Pinpoint the cell where the given text exists, returning its [X, Y] midpoint coordinate. 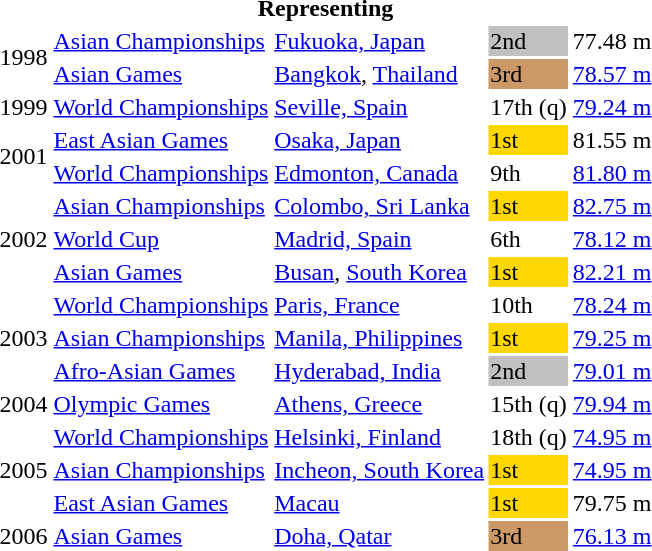
17th (q) [529, 107]
9th [529, 173]
Fukuoka, Japan [380, 41]
Afro-Asian Games [161, 371]
Incheon, South Korea [380, 470]
Edmonton, Canada [380, 173]
Busan, South Korea [380, 272]
10th [529, 305]
18th (q) [529, 437]
Osaka, Japan [380, 140]
6th [529, 239]
Macau [380, 503]
Manila, Philippines [380, 338]
Colombo, Sri Lanka [380, 206]
Seville, Spain [380, 107]
Olympic Games [161, 404]
Athens, Greece [380, 404]
Helsinki, Finland [380, 437]
Hyderabad, India [380, 371]
Doha, Qatar [380, 536]
15th (q) [529, 404]
Paris, France [380, 305]
World Cup [161, 239]
Bangkok, Thailand [380, 74]
Madrid, Spain [380, 239]
